Return the (x, y) coordinate for the center point of the cell that contains the specified text.  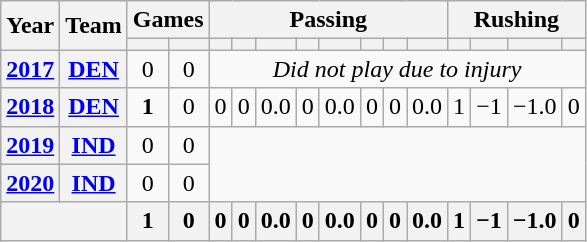
Year (30, 26)
2017 (30, 69)
Did not play due to injury (397, 69)
Games (168, 20)
Passing (328, 20)
2019 (30, 145)
2018 (30, 107)
Rushing (517, 20)
2020 (30, 183)
Team (94, 26)
